Return [X, Y] of the center of cell containing provided text 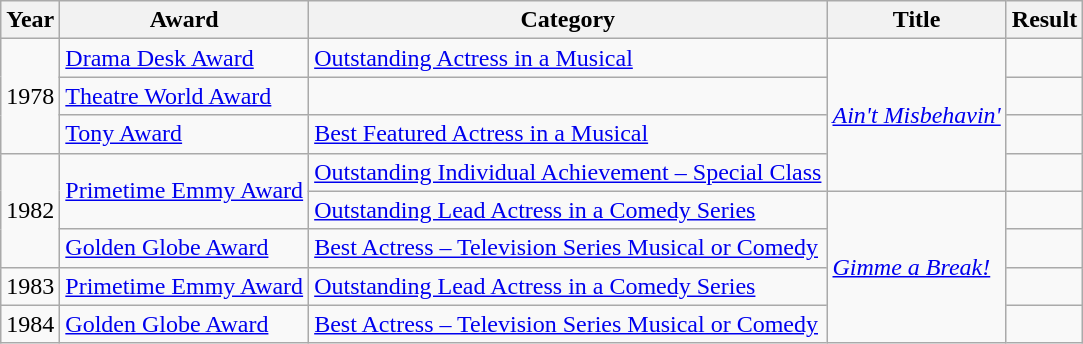
Result [1044, 20]
Ain't Misbehavin' [916, 115]
Gimme a Break! [916, 267]
Best Featured Actress in a Musical [568, 134]
Theatre World Award [184, 96]
Category [568, 20]
Tony Award [184, 134]
1983 [30, 286]
1984 [30, 324]
1982 [30, 210]
Award [184, 20]
Title [916, 20]
Outstanding Actress in a Musical [568, 58]
Year [30, 20]
Drama Desk Award [184, 58]
1978 [30, 96]
Outstanding Individual Achievement – Special Class [568, 172]
